Extract the (x, y) coordinate from the center of the cell holding the provided text.  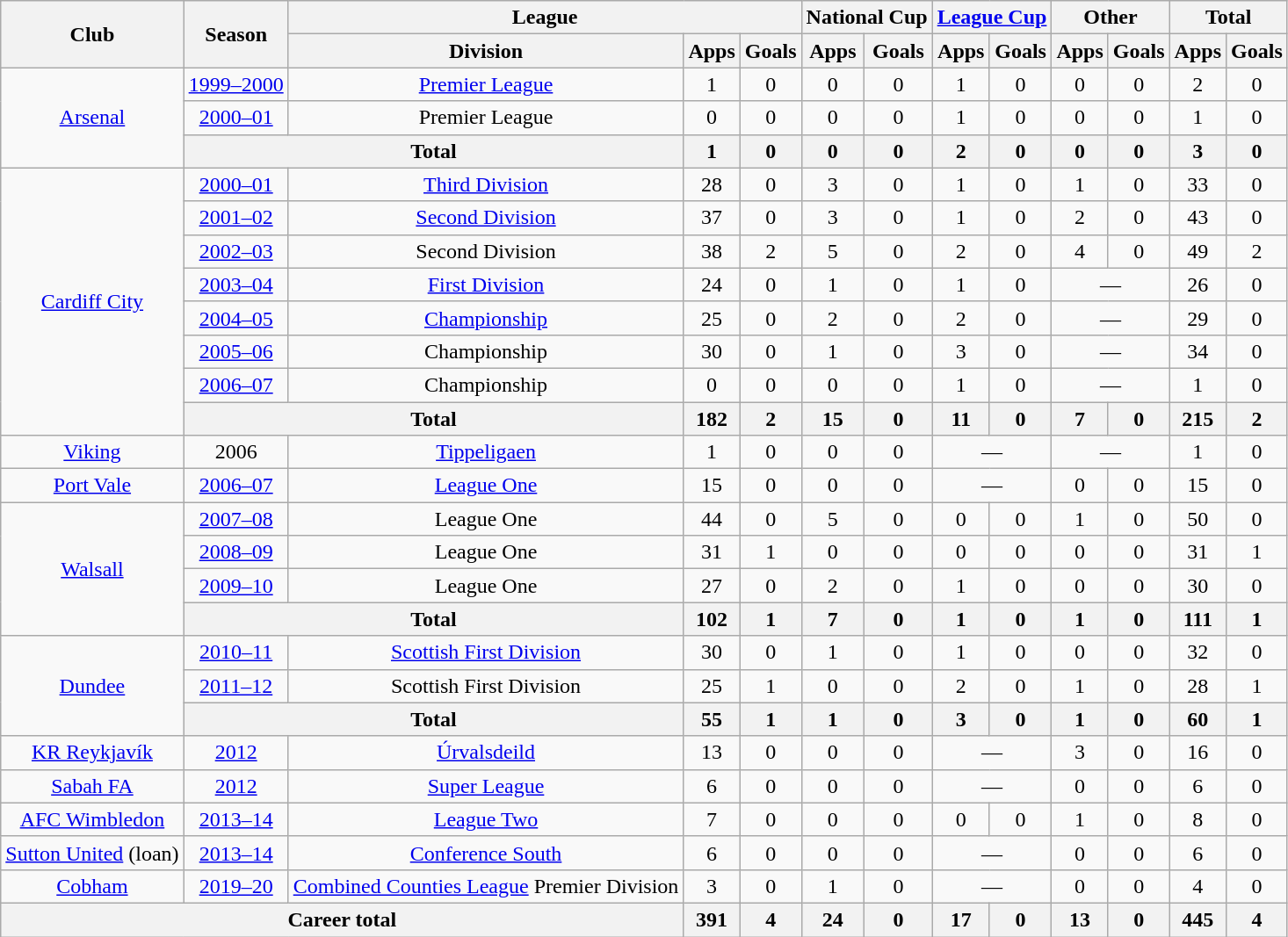
182 (712, 419)
11 (961, 419)
Super League (486, 786)
Viking (92, 452)
2010–11 (235, 652)
Tippeligaen (486, 452)
37 (712, 218)
445 (1198, 919)
League Two (486, 819)
2019–20 (235, 886)
26 (1198, 285)
55 (712, 719)
1999–2000 (235, 84)
29 (1198, 318)
Port Vale (92, 486)
2011–12 (235, 686)
2002–03 (235, 251)
50 (1198, 519)
League (545, 18)
Conference South (486, 853)
National Cup (866, 18)
Úrvalsdeild (486, 753)
Third Division (486, 184)
215 (1198, 419)
Cardiff City (92, 301)
102 (712, 619)
44 (712, 519)
Sutton United (loan) (92, 853)
2006 (235, 452)
2001–02 (235, 218)
27 (712, 586)
33 (1198, 184)
38 (712, 251)
Cobham (92, 886)
391 (712, 919)
34 (1198, 351)
2003–04 (235, 285)
17 (961, 919)
2007–08 (235, 519)
Combined Counties League Premier Division (486, 886)
43 (1198, 218)
Walsall (92, 569)
2008–09 (235, 552)
Season (235, 34)
Arsenal (92, 118)
Sabah FA (92, 786)
32 (1198, 652)
8 (1198, 819)
16 (1198, 753)
Dundee (92, 686)
League Cup (992, 18)
Club (92, 34)
KR Reykjavík (92, 753)
Division (486, 51)
First Division (486, 285)
2004–05 (235, 318)
49 (1198, 251)
60 (1198, 719)
111 (1198, 619)
2009–10 (235, 586)
2005–06 (235, 351)
AFC Wimbledon (92, 819)
Other (1111, 18)
Career total (343, 919)
